Identify which cell holds the provided text, then report its (X, Y) central coordinate. 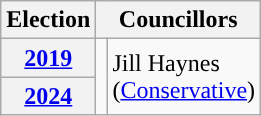
Jill Haynes(Conservative) (184, 77)
Election (48, 20)
2024 (48, 96)
2019 (48, 58)
Councillors (178, 20)
